Detect which cell encompasses the target text, then output its [X, Y] center coordinate. 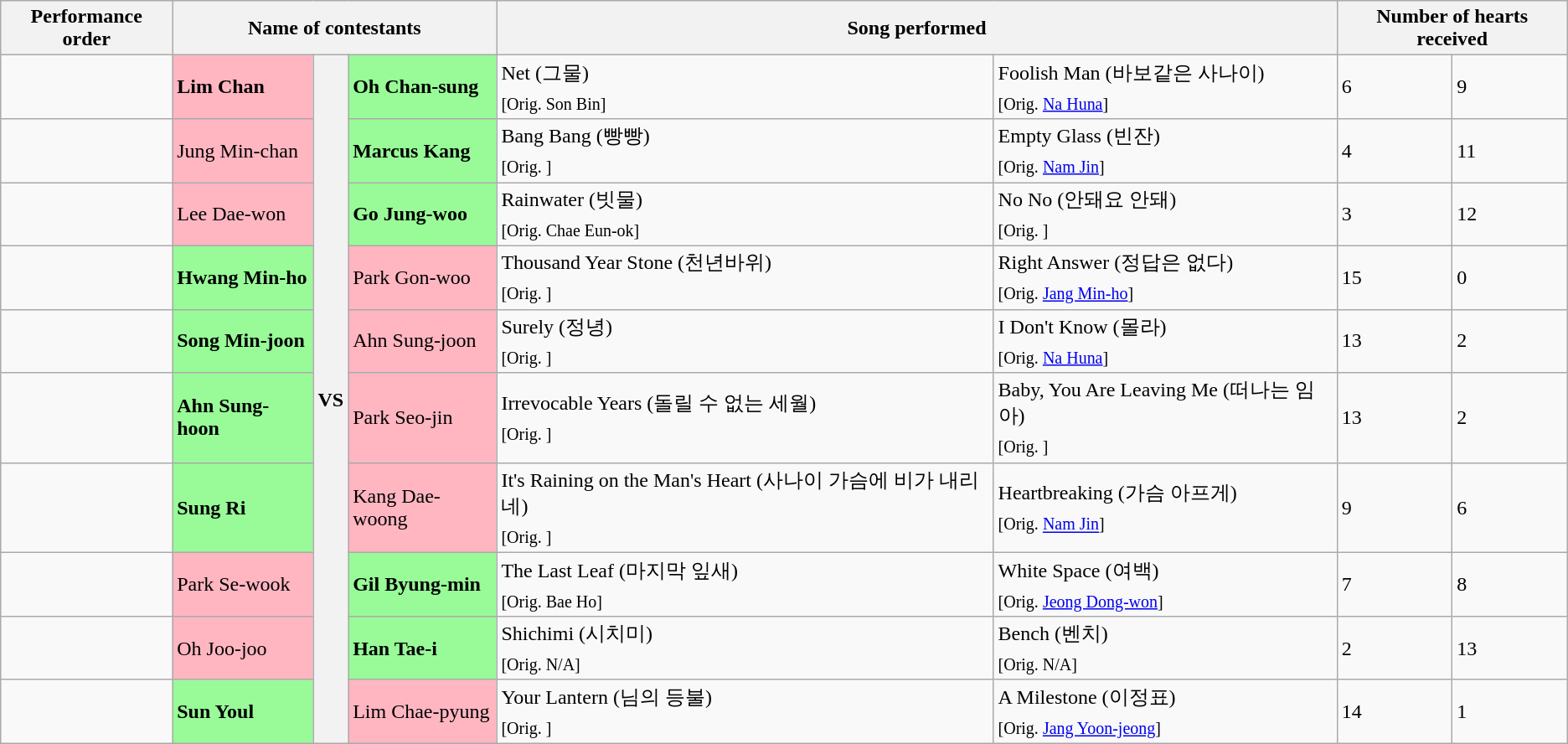
1 [1510, 711]
0 [1510, 277]
Surely (정녕)[Orig. ] [745, 341]
Foolish Man (바보같은 사나이)[Orig. Na Huna] [1165, 87]
Sun Youl [243, 711]
Bench (벤치)[Orig. N/A] [1165, 648]
12 [1510, 214]
Park Gon-woo [422, 277]
Net (그물)[Orig. Son Bin] [745, 87]
Han Tae-i [422, 648]
11 [1510, 151]
Jung Min-chan [243, 151]
Lee Dae-won [243, 214]
Irrevocable Years (돌릴 수 없는 세월)[Orig. ] [745, 417]
The Last Leaf (마지막 잎새)[Orig. Bae Ho] [745, 585]
Song Min-joon [243, 341]
Lim Chae-pyung [422, 711]
Baby, You Are Leaving Me (떠나는 임아)[Orig. ] [1165, 417]
Performance order [87, 28]
Sung Ri [243, 508]
No No (안돼요 안돼)[Orig. ] [1165, 214]
8 [1510, 585]
Oh Joo-joo [243, 648]
Park Se-wook [243, 585]
A Milestone (이정표)[Orig. Jang Yoon-jeong] [1165, 711]
Thousand Year Stone (천년바위)[Orig. ] [745, 277]
Right Answer (정답은 없다)[Orig. Jang Min-ho] [1165, 277]
VS [331, 399]
Empty Glass (빈잔)[Orig. Nam Jin] [1165, 151]
Gil Byung-min [422, 585]
4 [1394, 151]
3 [1394, 214]
It's Raining on the Man's Heart (사나이 가슴에 비가 내리네)[Orig. ] [745, 508]
Go Jung-woo [422, 214]
15 [1394, 277]
Oh Chan-sung [422, 87]
Lim Chan [243, 87]
Name of contestants [335, 28]
Ahn Sung-hoon [243, 417]
7 [1394, 585]
I Don't Know (몰라)[Orig. Na Huna] [1165, 341]
Shichimi (시치미)[Orig. N/A] [745, 648]
Kang Dae-woong [422, 508]
Your Lantern (님의 등불)[Orig. ] [745, 711]
Heartbreaking (가슴 아프게)[Orig. Nam Jin] [1165, 508]
Rainwater (빗물)[Orig. Chae Eun-ok] [745, 214]
14 [1394, 711]
Park Seo-jin [422, 417]
Marcus Kang [422, 151]
Ahn Sung-joon [422, 341]
Number of hearts received [1452, 28]
Hwang Min-ho [243, 277]
Song performed [916, 28]
White Space (여백)[Orig. Jeong Dong-won] [1165, 585]
Bang Bang (빵빵)[Orig. ] [745, 151]
